Locate the cell with the specified text and output its [X, Y] center coordinate. 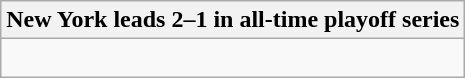
New York leads 2–1 in all-time playoff series [233, 20]
